Return (x, y) of the center of cell containing provided text 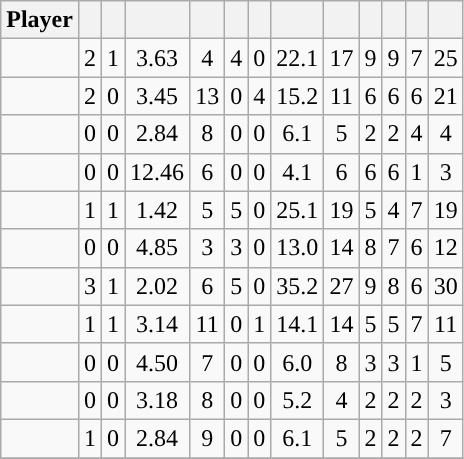
14.1 (298, 324)
35.2 (298, 286)
2.02 (158, 286)
25.1 (298, 210)
3.63 (158, 58)
3.18 (158, 400)
12 (446, 248)
4.85 (158, 248)
6.0 (298, 362)
25 (446, 58)
13.0 (298, 248)
27 (342, 286)
22.1 (298, 58)
1.42 (158, 210)
4.50 (158, 362)
4.1 (298, 172)
30 (446, 286)
3.14 (158, 324)
13 (208, 96)
17 (342, 58)
12.46 (158, 172)
Player (40, 20)
3.45 (158, 96)
15.2 (298, 96)
5.2 (298, 400)
21 (446, 96)
